Find where the given text appears and provide that cell's center as [x, y] coordinate. 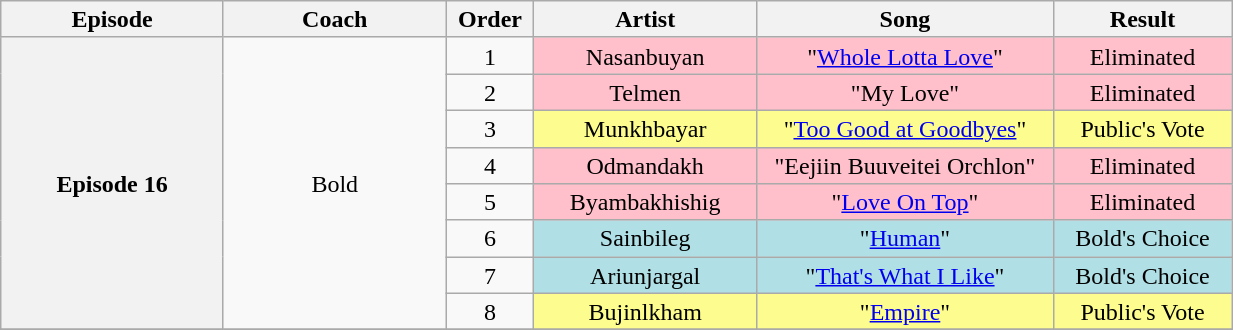
2 [490, 92]
7 [490, 276]
Bold [334, 183]
Nasanbuyan [646, 56]
"Human" [906, 238]
3 [490, 128]
Episode 16 [112, 183]
Sainbileg [646, 238]
"Love On Top" [906, 202]
"My Love" [906, 92]
Order [490, 20]
"Too Good at Goodbyes" [906, 128]
Episode [112, 20]
Telmen [646, 92]
Ariunjargal [646, 276]
Coach [334, 20]
"Empire" [906, 312]
Result [1142, 20]
1 [490, 56]
"Eejiin Buuveitei Orchlon" [906, 166]
Song [906, 20]
"That's What I Like" [906, 276]
Bujinlkham [646, 312]
"Whole Lotta Love" [906, 56]
Artist [646, 20]
6 [490, 238]
5 [490, 202]
Byambakhishig [646, 202]
8 [490, 312]
4 [490, 166]
Odmandakh [646, 166]
Munkhbayar [646, 128]
